Output the [x, y] coordinate of the center of the cell containing the given text.  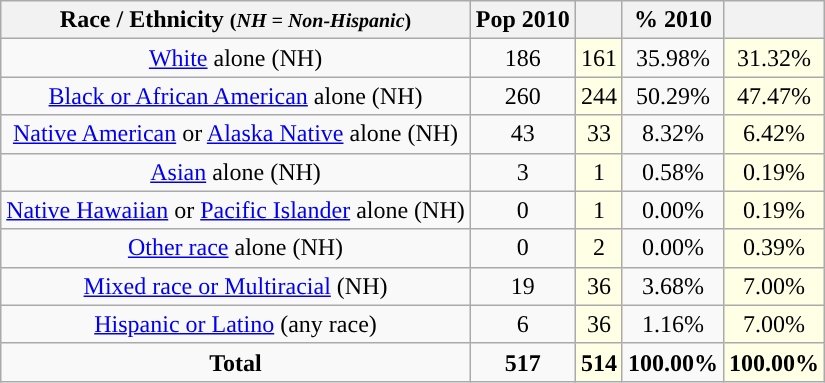
Pop 2010 [522, 20]
Black or African American alone (NH) [236, 96]
6.42% [774, 134]
Other race alone (NH) [236, 248]
White alone (NH) [236, 58]
260 [522, 96]
Total [236, 362]
43 [522, 134]
Mixed race or Multiracial (NH) [236, 286]
31.32% [774, 58]
Native American or Alaska Native alone (NH) [236, 134]
6 [522, 324]
3.68% [672, 286]
35.98% [672, 58]
8.32% [672, 134]
514 [598, 362]
244 [598, 96]
Asian alone (NH) [236, 172]
33 [598, 134]
3 [522, 172]
2 [598, 248]
0.58% [672, 172]
47.47% [774, 96]
517 [522, 362]
50.29% [672, 96]
Native Hawaiian or Pacific Islander alone (NH) [236, 210]
186 [522, 58]
% 2010 [672, 20]
1.16% [672, 324]
0.39% [774, 248]
161 [598, 58]
19 [522, 286]
Hispanic or Latino (any race) [236, 324]
Race / Ethnicity (NH = Non-Hispanic) [236, 20]
